Capture the cell that displays the provided text and extract its [x, y] central coordinate. 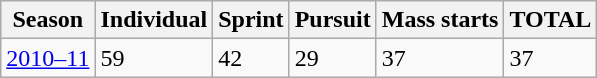
TOTAL [550, 20]
Season [48, 20]
Sprint [251, 20]
29 [332, 58]
2010–11 [48, 58]
Mass starts [440, 20]
Pursuit [332, 20]
59 [154, 58]
Individual [154, 20]
42 [251, 58]
